Provide the (X, Y) coordinate of the cell's center where the given text is located.  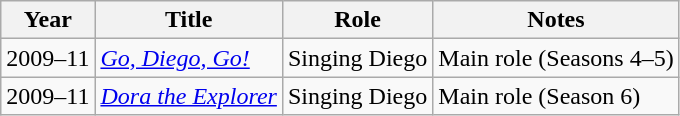
Dora the Explorer (188, 96)
Main role (Season 6) (556, 96)
Main role (Seasons 4–5) (556, 58)
Title (188, 20)
Notes (556, 20)
Year (48, 20)
Go, Diego, Go! (188, 58)
Role (357, 20)
